For the text-containing cell, return its midpoint in (x, y) coordinate format. 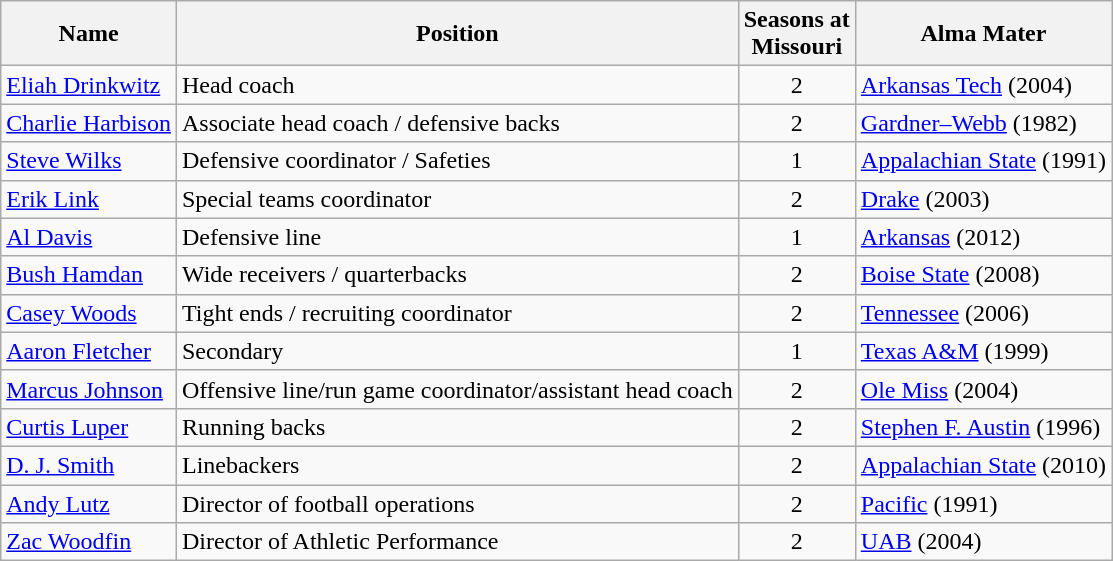
Bush Hamdan (89, 275)
Name (89, 34)
Special teams coordinator (457, 199)
Alma Mater (983, 34)
Secondary (457, 351)
Curtis Luper (89, 427)
Charlie Harbison (89, 123)
Eliah Drinkwitz (89, 85)
Running backs (457, 427)
Al Davis (89, 237)
Tight ends / recruiting coordinator (457, 313)
Aaron Fletcher (89, 351)
Director of Athletic Performance (457, 542)
Appalachian State (2010) (983, 465)
Wide receivers / quarterbacks (457, 275)
Zac Woodfin (89, 542)
Defensive coordinator / Safeties (457, 161)
UAB (2004) (983, 542)
Ole Miss (2004) (983, 389)
Gardner–Webb (1982) (983, 123)
Seasons atMissouri (796, 34)
Offensive line/run game coordinator/assistant head coach (457, 389)
Arkansas (2012) (983, 237)
Drake (2003) (983, 199)
Appalachian State (1991) (983, 161)
Stephen F. Austin (1996) (983, 427)
Pacific (1991) (983, 503)
Texas A&M (1999) (983, 351)
Arkansas Tech (2004) (983, 85)
Director of football operations (457, 503)
Linebackers (457, 465)
Position (457, 34)
Head coach (457, 85)
Associate head coach / defensive backs (457, 123)
Andy Lutz (89, 503)
Defensive line (457, 237)
Boise State (2008) (983, 275)
Marcus Johnson (89, 389)
Steve Wilks (89, 161)
Erik Link (89, 199)
Casey Woods (89, 313)
D. J. Smith (89, 465)
Tennessee (2006) (983, 313)
